Determine the (x, y) coordinate at the center of the cell enclosing the given text.  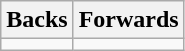
Backs (37, 20)
Forwards (128, 20)
